Scan for the cell matching the given text and deliver its [X, Y] coordinate at center. 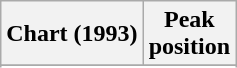
Peakposition [189, 34]
Chart (1993) [72, 34]
